Find where the given text appears and provide that cell's center as [X, Y] coordinate. 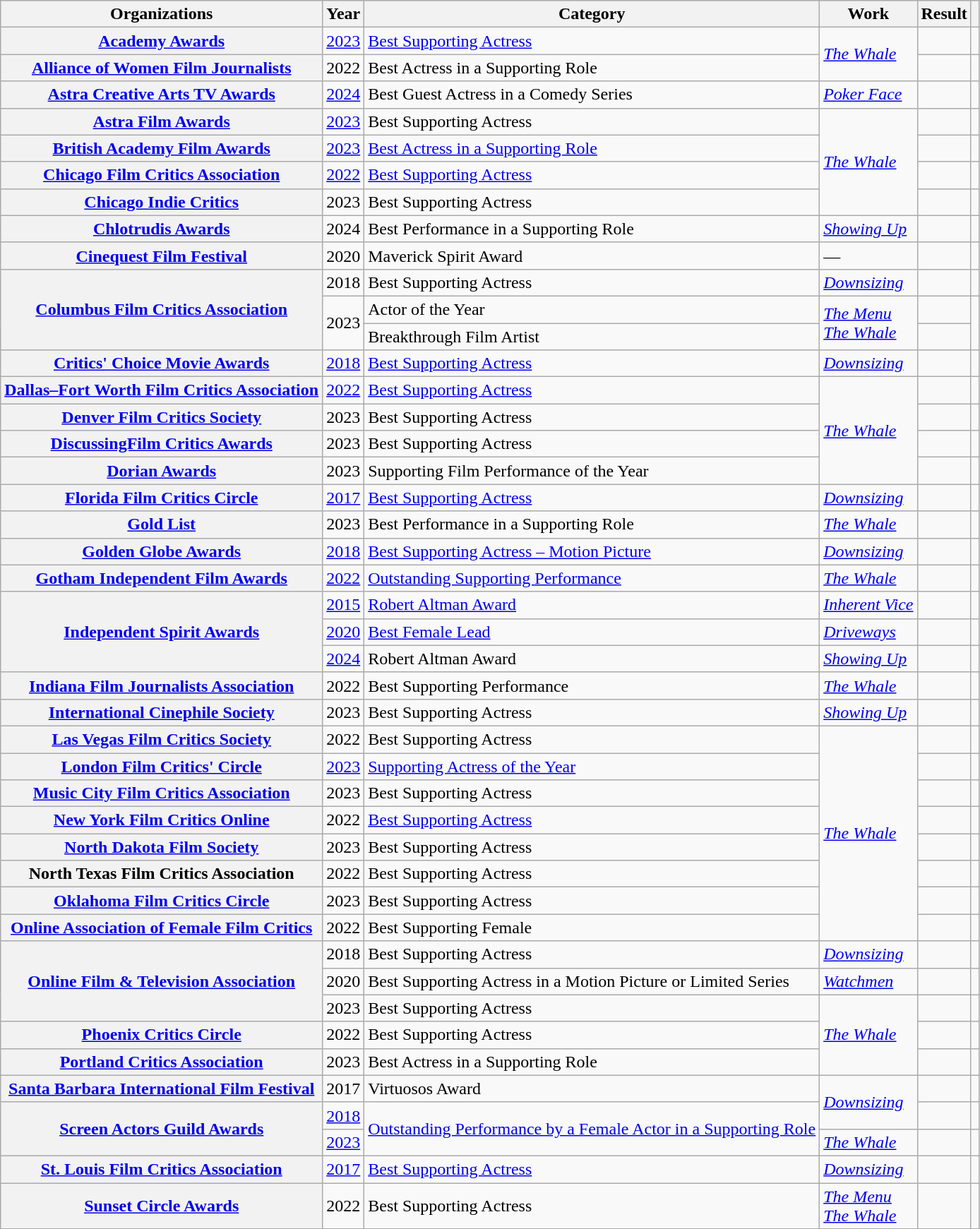
Chlotrudis Awards [162, 229]
International Cinephile Society [162, 712]
Chicago Indie Critics [162, 202]
Year [343, 14]
Outstanding Supporting Performance [592, 578]
Poker Face [868, 95]
2015 [343, 605]
Dorian Awards [162, 471]
Maverick Spirit Award [592, 256]
Supporting Actress of the Year [592, 766]
Organizations [162, 14]
Independent Spirit Awards [162, 632]
Category [592, 14]
Astra Film Awards [162, 121]
Best Supporting Actress – Motion Picture [592, 551]
Best Supporting Performance [592, 685]
Breakthrough Film Artist [592, 337]
Virtuosos Award [592, 1089]
St. Louis Film Critics Association [162, 1169]
Inherent Vice [868, 605]
Golden Globe Awards [162, 551]
North Texas Film Critics Association [162, 874]
Gold List [162, 524]
Astra Creative Arts TV Awards [162, 95]
Supporting Film Performance of the Year [592, 471]
North Dakota Film Society [162, 847]
Columbus Film Critics Association [162, 309]
Result [944, 14]
Santa Barbara International Film Festival [162, 1089]
Chicago Film Critics Association [162, 175]
Best Supporting Actress in a Motion Picture or Limited Series [592, 981]
Sunset Circle Awards [162, 1206]
Best Supporting Female [592, 928]
Gotham Independent Film Awards [162, 578]
Online Association of Female Film Critics [162, 928]
Online Film & Television Association [162, 981]
Portland Critics Association [162, 1062]
Outstanding Performance by a Female Actor in a Supporting Role [592, 1129]
Las Vegas Film Critics Society [162, 739]
Work [868, 14]
Watchmen [868, 981]
New York Film Critics Online [162, 820]
Oklahoma Film Critics Circle [162, 901]
Driveways [868, 632]
Best Guest Actress in a Comedy Series [592, 95]
London Film Critics' Circle [162, 766]
Screen Actors Guild Awards [162, 1129]
Indiana Film Journalists Association [162, 685]
Best Female Lead [592, 632]
Music City Film Critics Association [162, 793]
— [868, 256]
DiscussingFilm Critics Awards [162, 444]
Florida Film Critics Circle [162, 498]
Alliance of Women Film Journalists [162, 68]
British Academy Film Awards [162, 148]
Denver Film Critics Society [162, 417]
Critics' Choice Movie Awards [162, 364]
Actor of the Year [592, 309]
Cinequest Film Festival [162, 256]
Academy Awards [162, 41]
Phoenix Critics Circle [162, 1035]
Dallas–Fort Worth Film Critics Association [162, 390]
